Determine the (X, Y) coordinate at the center of the cell enclosing the given text.  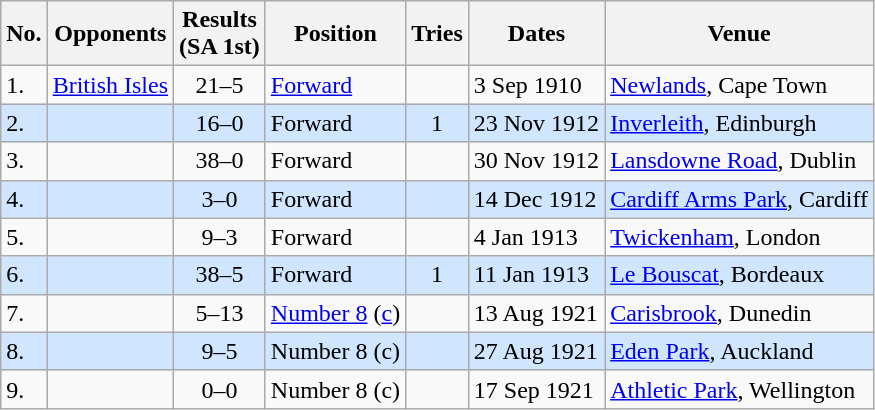
Twickenham, London (740, 237)
4. (24, 199)
Dates (536, 34)
British Isles (110, 85)
Position (335, 34)
7. (24, 313)
Eden Park, Auckland (740, 351)
Venue (740, 34)
Athletic Park, Wellington (740, 389)
Lansdowne Road, Dublin (740, 161)
17 Sep 1921 (536, 389)
Le Bouscat, Bordeaux (740, 275)
23 Nov 1912 (536, 123)
30 Nov 1912 (536, 161)
27 Aug 1921 (536, 351)
1. (24, 85)
11 Jan 1913 (536, 275)
6. (24, 275)
14 Dec 1912 (536, 199)
38–5 (220, 275)
9–5 (220, 351)
9. (24, 389)
21–5 (220, 85)
0–0 (220, 389)
Inverleith, Edinburgh (740, 123)
3. (24, 161)
Cardiff Arms Park, Cardiff (740, 199)
Carisbrook, Dunedin (740, 313)
3 Sep 1910 (536, 85)
8. (24, 351)
13 Aug 1921 (536, 313)
16–0 (220, 123)
5–13 (220, 313)
4 Jan 1913 (536, 237)
3–0 (220, 199)
Results(SA 1st) (220, 34)
Opponents (110, 34)
5. (24, 237)
Tries (438, 34)
Newlands, Cape Town (740, 85)
38–0 (220, 161)
2. (24, 123)
No. (24, 34)
9–3 (220, 237)
